Search for the cell housing the specified text and yield its (x, y) center coordinate. 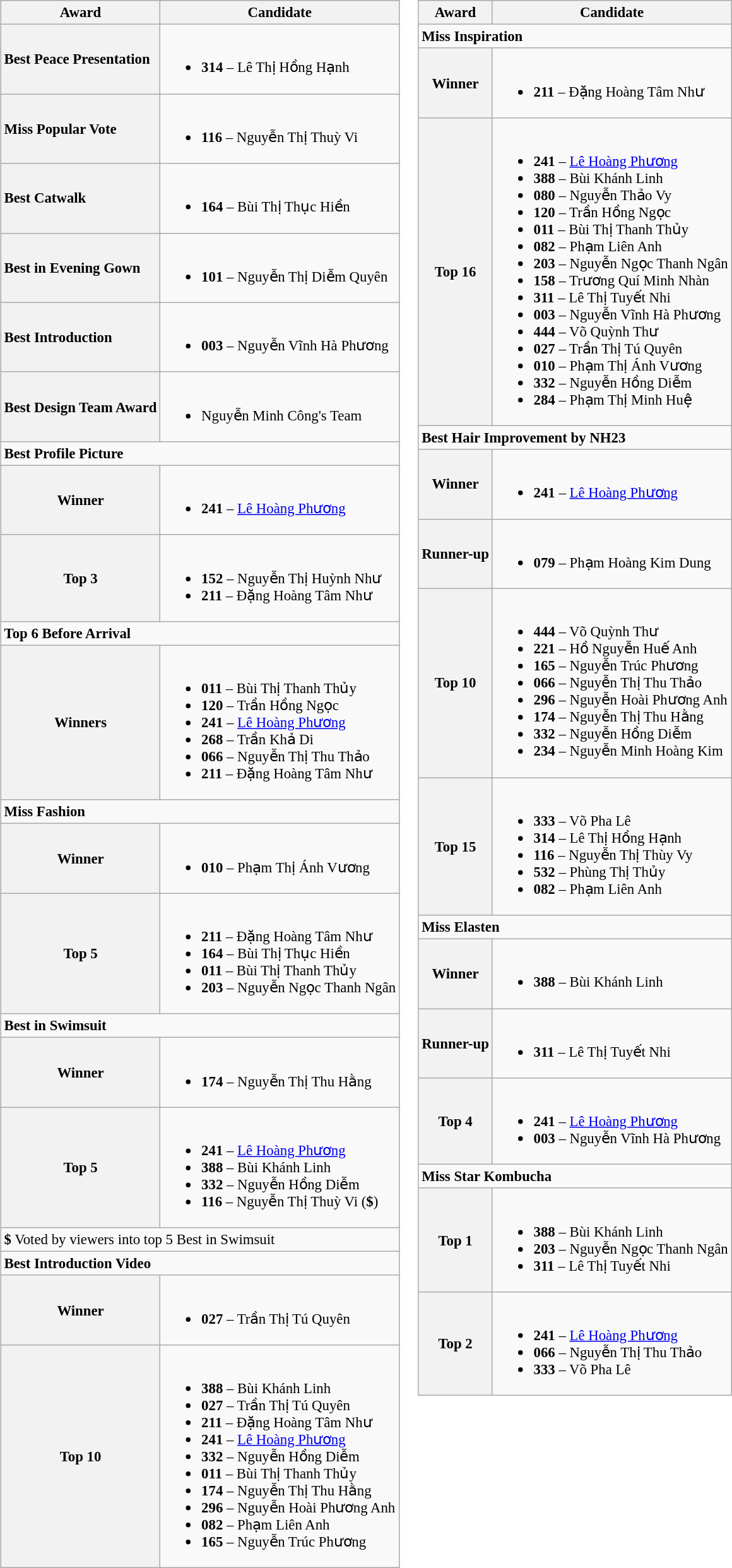
Top 1 (456, 1240)
Miss Elasten (575, 927)
Best Hair Improvement by NH23 (575, 438)
Top 2 (456, 1344)
101 – Nguyễn Thị Diễm Quyên (280, 268)
027 – Trần Thị Tú Quyên (280, 1310)
314 – Lê Thị Hồng Hạnh (280, 59)
388 – Bùi Khánh Linh (612, 973)
Best Catwalk (81, 198)
333 – Võ Pha Lê314 – Lê Thị Hồng Hạnh116 – Nguyễn Thị Thùy Vy532 – Phùng Thị Thủy082 – Phạm Liên Anh (612, 846)
Miss Inspiration (575, 37)
211 – Đặng Hoàng Tâm Như164 – Bùi Thị Thục Hiền011 – Bùi Thị Thanh Thủy203 – Nguyễn Ngọc Thanh Ngân (280, 953)
174 – Nguyễn Thị Thu Hằng (280, 1072)
Best Design Team Award (81, 407)
003 – Nguyễn Vĩnh Hà Phương (280, 337)
010 – Phạm Thị Ánh Vương (280, 858)
Top 4 (456, 1121)
Best Profile Picture (199, 454)
211 – Đặng Hoàng Tâm Như (612, 83)
011 – Bùi Thị Thanh Thủy120 – Trần Hồng Ngọc241 – Lê Hoàng Phương268 – Trần Khả Di066 – Nguyễn Thị Thu Thảo211 – Đặng Hoàng Tâm Như (280, 722)
241 – Lê Hoàng Phương003 – Nguyễn Vĩnh Hà Phương (612, 1121)
311 – Lê Thị Tuyết Nhi (612, 1043)
Best Introduction Video (199, 1264)
Best Introduction (81, 337)
152 – Nguyễn Thị Huỳnh Như211 – Đặng Hoàng Tâm Như (280, 578)
$ Voted by viewers into top 5 Best in Swimsuit (199, 1240)
Miss Star Kombucha (575, 1177)
Best in Evening Gown (81, 268)
Miss Popular Vote (81, 129)
241 – Lê Hoàng Phương066 – Nguyễn Thị Thu Thảo333 – Võ Pha Lê (612, 1344)
Top 3 (81, 578)
Winners (81, 722)
Nguyễn Minh Công's Team (280, 407)
079 – Phạm Hoàng Kim Dung (612, 554)
Top 16 (456, 271)
164 – Bùi Thị Thục Hiền (280, 198)
116 – Nguyễn Thị Thuỳ Vi (280, 129)
Miss Fashion (199, 812)
388 – Bùi Khánh Linh203 – Nguyễn Ngọc Thanh Ngân311 – Lê Thị Tuyết Nhi (612, 1240)
241 – Lê Hoàng Phương388 – Bùi Khánh Linh332 – Nguyễn Hồng Diễm116 – Nguyễn Thị Thuỳ Vi ($) (280, 1168)
Best in Swimsuit (199, 1026)
Best Peace Presentation (81, 59)
Top 6 Before Arrival (199, 633)
Top 15 (456, 846)
